Scan for the cell matching the given text and deliver its [X, Y] coordinate at center. 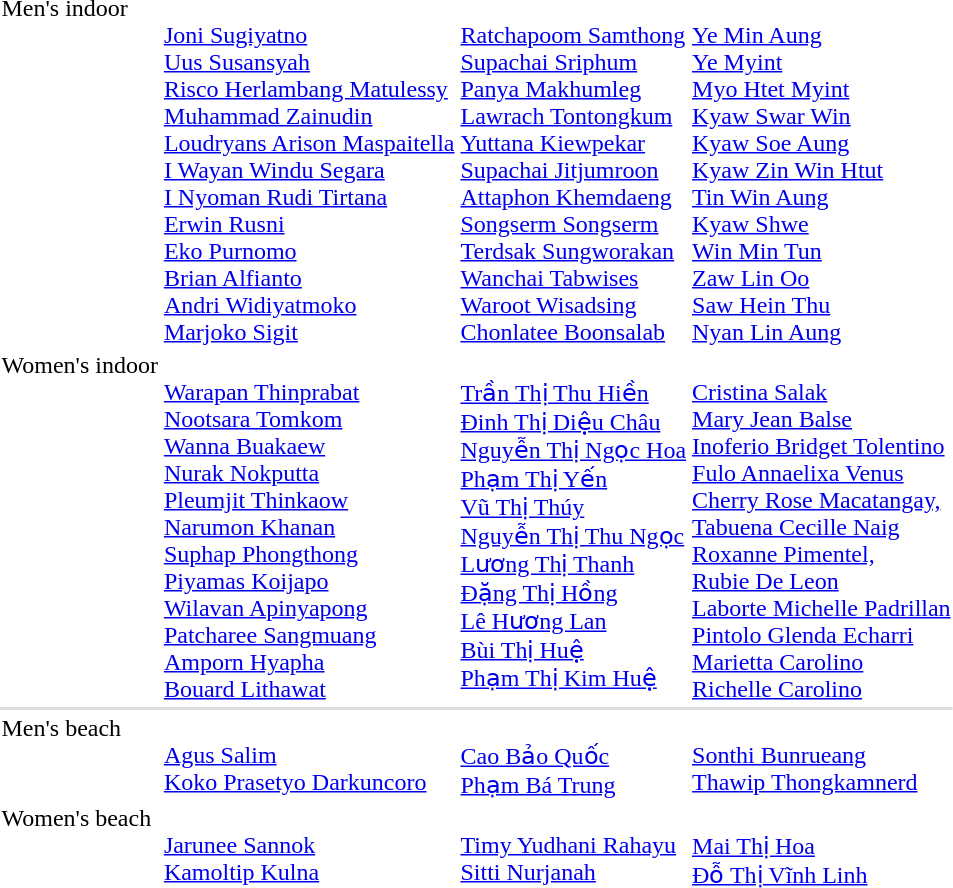
Sonthi BunrueangThawip Thongkamnerd [822, 756]
Women's indoor [80, 527]
Cao Bảo QuốcPhạm Bá Trung [574, 756]
Men's beach [80, 756]
Agus SalimKoko Prasetyo Darkuncoro [309, 756]
